Scan for the cell matching the given text and deliver its (x, y) coordinate at center. 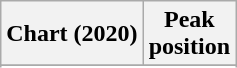
Peakposition (189, 34)
Chart (2020) (72, 34)
